Identify which cell holds the provided text, then report its (X, Y) central coordinate. 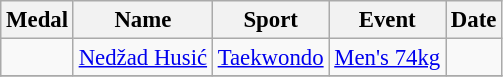
Men's 74kg (388, 58)
Taekwondo (270, 58)
Sport (270, 20)
Date (474, 20)
Name (142, 20)
Medal (38, 20)
Event (388, 20)
Nedžad Husić (142, 58)
